Find where the given text appears and provide that cell's center as (x, y) coordinate. 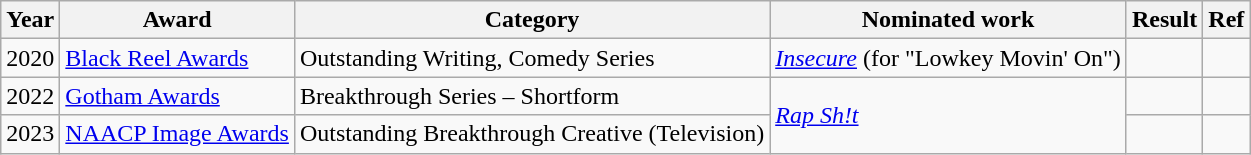
Ref (1226, 20)
Category (532, 20)
Outstanding Breakthrough Creative (Television) (532, 134)
Award (178, 20)
Result (1164, 20)
Outstanding Writing, Comedy Series (532, 58)
Nominated work (948, 20)
Insecure (for "Lowkey Movin' On") (948, 58)
2023 (30, 134)
2022 (30, 96)
Breakthrough Series – Shortform (532, 96)
Gotham Awards (178, 96)
Rap Sh!t (948, 115)
Black Reel Awards (178, 58)
Year (30, 20)
2020 (30, 58)
NAACP Image Awards (178, 134)
